Detect which cell encompasses the target text, then output its [x, y] center coordinate. 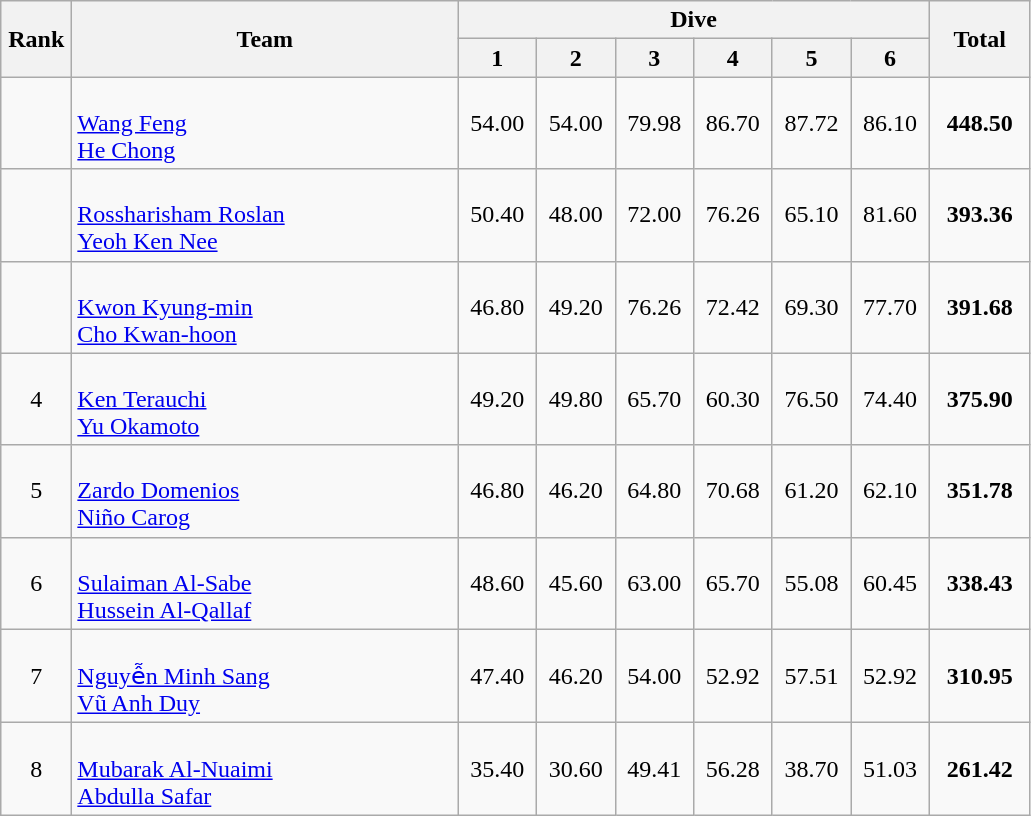
69.30 [812, 307]
Zardo DomeniosNiño Carog [265, 491]
60.45 [890, 583]
72.42 [734, 307]
74.40 [890, 399]
81.60 [890, 215]
57.51 [812, 676]
76.50 [812, 399]
1 [498, 58]
87.72 [812, 123]
48.60 [498, 583]
Mubarak Al-NuaimiAbdulla Safar [265, 769]
35.40 [498, 769]
56.28 [734, 769]
77.70 [890, 307]
48.00 [576, 215]
86.10 [890, 123]
50.40 [498, 215]
2 [576, 58]
72.00 [654, 215]
30.60 [576, 769]
62.10 [890, 491]
8 [36, 769]
338.43 [980, 583]
Total [980, 39]
79.98 [654, 123]
7 [36, 676]
Nguyễn Minh SangVũ Anh Duy [265, 676]
51.03 [890, 769]
47.40 [498, 676]
Kwon Kyung-minCho Kwan-hoon [265, 307]
310.95 [980, 676]
Team [265, 39]
60.30 [734, 399]
86.70 [734, 123]
49.80 [576, 399]
351.78 [980, 491]
70.68 [734, 491]
Dive [694, 20]
55.08 [812, 583]
Wang FengHe Chong [265, 123]
375.90 [980, 399]
448.50 [980, 123]
393.36 [980, 215]
261.42 [980, 769]
3 [654, 58]
45.60 [576, 583]
Ken TerauchiYu Okamoto [265, 399]
Sulaiman Al-SabeHussein Al-Qallaf [265, 583]
65.10 [812, 215]
Rank [36, 39]
64.80 [654, 491]
61.20 [812, 491]
Rossharisham RoslanYeoh Ken Nee [265, 215]
391.68 [980, 307]
49.41 [654, 769]
63.00 [654, 583]
38.70 [812, 769]
